Search for the cell housing the specified text and yield its [x, y] center coordinate. 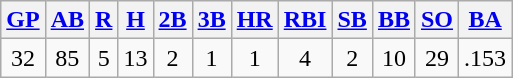
AB [67, 20]
2B [172, 20]
10 [394, 58]
13 [136, 58]
R [104, 20]
BB [394, 20]
5 [104, 58]
GP [23, 20]
32 [23, 58]
.153 [486, 58]
29 [436, 58]
H [136, 20]
SO [436, 20]
RBI [305, 20]
HR [254, 20]
4 [305, 58]
SB [352, 20]
BA [486, 20]
85 [67, 58]
3B [212, 20]
